Find where the given text appears and provide that cell's center as [x, y] coordinate. 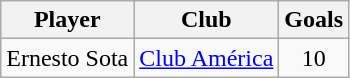
Club [206, 20]
Club América [206, 58]
Player [68, 20]
10 [314, 58]
Goals [314, 20]
Ernesto Sota [68, 58]
